Locate the cell with the specified text and output its (x, y) center coordinate. 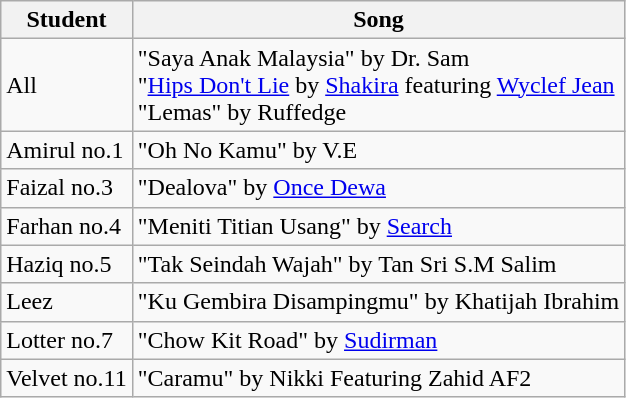
"Chow Kit Road" by Sudirman (378, 340)
Lotter no.7 (66, 340)
"Oh No Kamu" by V.E (378, 150)
"Tak Seindah Wajah" by Tan Sri S.M Salim (378, 264)
Haziq no.5 (66, 264)
"Caramu" by Nikki Featuring Zahid AF2 (378, 378)
"Meniti Titian Usang" by Search (378, 226)
"Saya Anak Malaysia" by Dr. Sam "Hips Don't Lie by Shakira featuring Wyclef Jean "Lemas" by Ruffedge (378, 85)
Student (66, 20)
"Dealova" by Once Dewa (378, 188)
Song (378, 20)
All (66, 85)
Farhan no.4 (66, 226)
Faizal no.3 (66, 188)
Amirul no.1 (66, 150)
Velvet no.11 (66, 378)
"Ku Gembira Disampingmu" by Khatijah Ibrahim (378, 302)
Leez (66, 302)
